Detect which cell encompasses the target text, then output its [x, y] center coordinate. 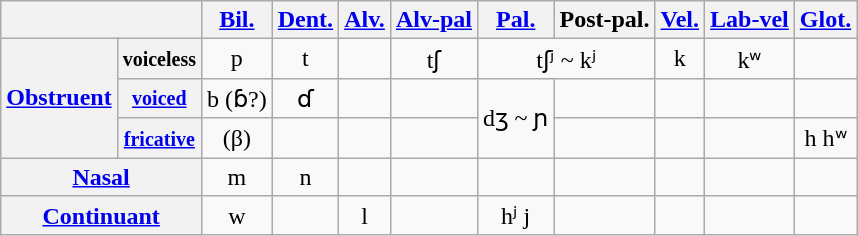
kʷ [750, 59]
(β) [238, 138]
voiceless [159, 59]
Alv-pal [434, 20]
m [238, 177]
Post-pal. [604, 20]
Continuant [102, 216]
n [305, 177]
Dent. [305, 20]
Pal. [516, 20]
ɗ [305, 98]
p [238, 59]
l [365, 216]
fricative [159, 138]
dʒ ~ ɲ [516, 118]
Vel. [680, 20]
tʃ [434, 59]
Bil. [238, 20]
h hʷ [825, 138]
w [238, 216]
tʃʲ ~ kʲ [566, 59]
t [305, 59]
b (ɓ?) [238, 98]
hʲ j [516, 216]
voiced [159, 98]
Alv. [365, 20]
Nasal [102, 177]
Lab-vel [750, 20]
k [680, 59]
Glot. [825, 20]
Obstruent [59, 98]
